Extract the [x, y] coordinate from the center of the cell holding the provided text.  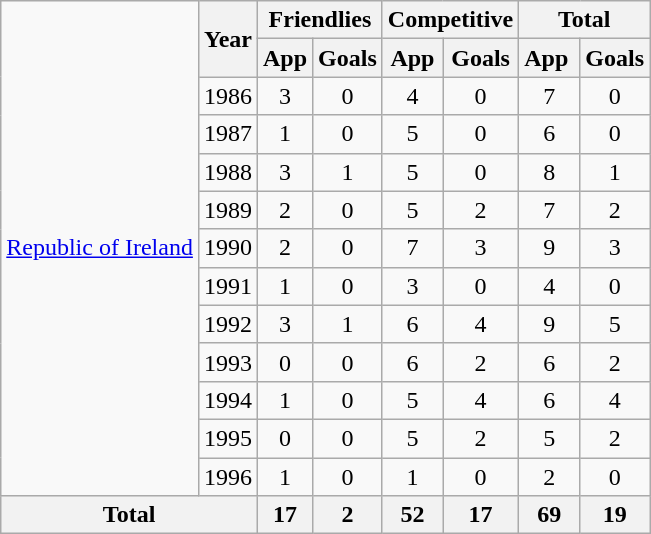
1993 [228, 362]
52 [412, 515]
Year [228, 39]
1995 [228, 438]
1989 [228, 210]
Competitive [450, 20]
1996 [228, 477]
1992 [228, 324]
1988 [228, 172]
1987 [228, 134]
1990 [228, 248]
1994 [228, 400]
1986 [228, 96]
19 [615, 515]
1991 [228, 286]
Republic of Ireland [100, 248]
8 [550, 172]
69 [550, 515]
Friendlies [320, 20]
